Pinpoint the cell where the given text exists, returning its (X, Y) midpoint coordinate. 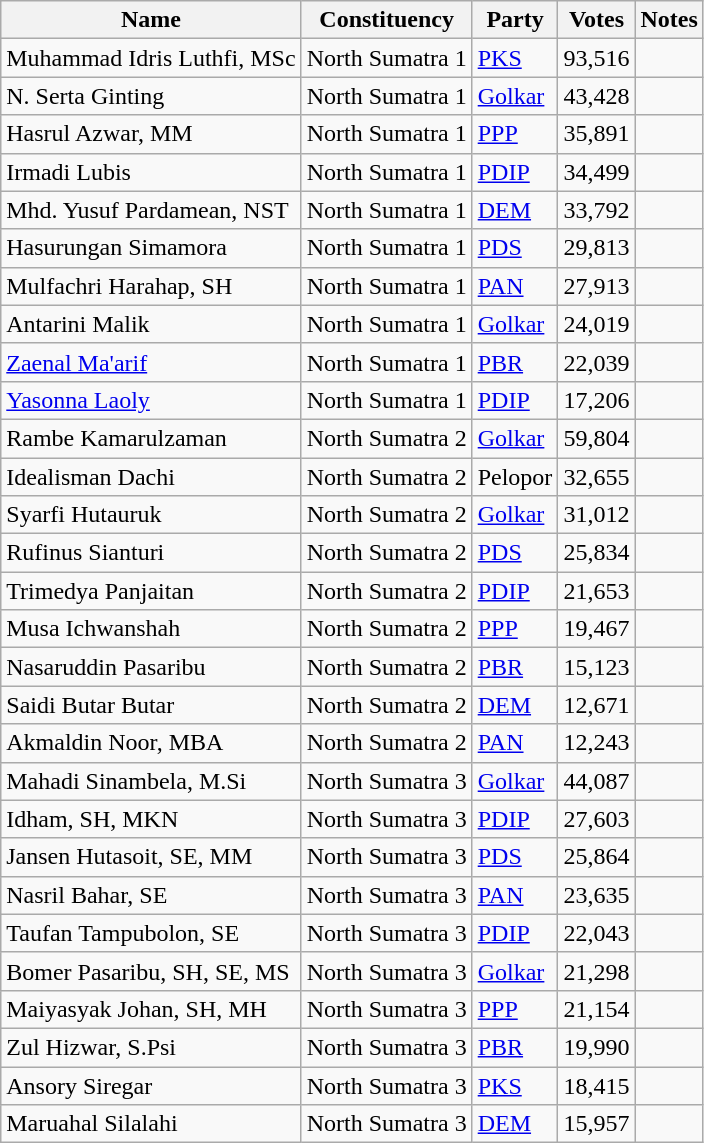
Notes (669, 20)
17,206 (596, 400)
93,516 (596, 58)
Muhammad Idris Luthfi, MSc (151, 58)
Name (151, 20)
22,039 (596, 362)
35,891 (596, 134)
32,655 (596, 477)
Trimedya Panjaitan (151, 591)
21,298 (596, 971)
18,415 (596, 1085)
59,804 (596, 438)
Party (515, 20)
Taufan Tampubolon, SE (151, 933)
27,913 (596, 286)
Musa Ichwanshah (151, 629)
25,864 (596, 857)
Nasril Bahar, SE (151, 895)
Zul Hizwar, S.Psi (151, 1047)
27,603 (596, 819)
Maiyasyak Johan, SH, MH (151, 1009)
Jansen Hutasoit, SE, MM (151, 857)
Antarini Malik (151, 324)
Idealisman Dachi (151, 477)
Constituency (386, 20)
Zaenal Ma'arif (151, 362)
Irmadi Lubis (151, 172)
31,012 (596, 515)
Maruahal Silalahi (151, 1124)
33,792 (596, 210)
21,154 (596, 1009)
19,990 (596, 1047)
Rufinus Sianturi (151, 553)
Bomer Pasaribu, SH, SE, MS (151, 971)
22,043 (596, 933)
Idham, SH, MKN (151, 819)
Votes (596, 20)
21,653 (596, 591)
29,813 (596, 248)
43,428 (596, 96)
Syarfi Hutauruk (151, 515)
Hasurungan Simamora (151, 248)
Hasrul Azwar, MM (151, 134)
Akmaldin Noor, MBA (151, 743)
Saidi Butar Butar (151, 705)
Ansory Siregar (151, 1085)
12,671 (596, 705)
Rambe Kamarulzaman (151, 438)
Nasaruddin Pasaribu (151, 667)
15,957 (596, 1124)
Mahadi Sinambela, M.Si (151, 781)
19,467 (596, 629)
23,635 (596, 895)
34,499 (596, 172)
Yasonna Laoly (151, 400)
24,019 (596, 324)
25,834 (596, 553)
Mhd. Yusuf Pardamean, NST (151, 210)
Pelopor (515, 477)
15,123 (596, 667)
N. Serta Ginting (151, 96)
44,087 (596, 781)
12,243 (596, 743)
Mulfachri Harahap, SH (151, 286)
